Provide the [x, y] coordinate of the cell's center where the given text is located.  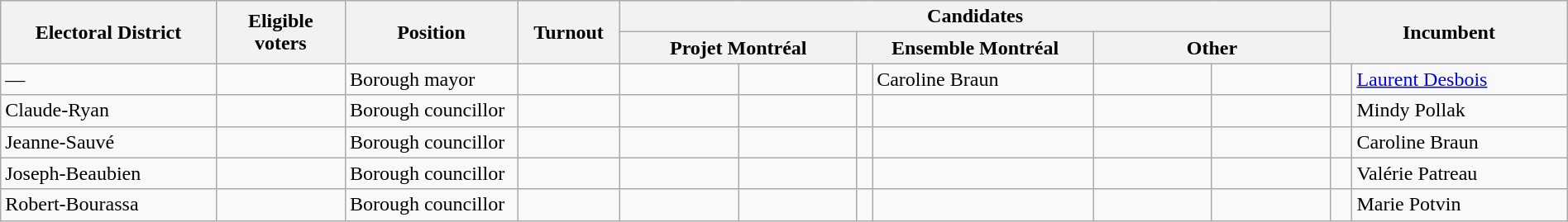
Position [431, 32]
Electoral District [108, 32]
Eligible voters [280, 32]
Claude-Ryan [108, 111]
Valérie Patreau [1460, 173]
Candidates [976, 17]
Laurent Desbois [1460, 79]
Turnout [569, 32]
Other [1212, 48]
Incumbent [1449, 32]
Joseph-Beaubien [108, 173]
Robert-Bourassa [108, 205]
Jeanne-Sauvé [108, 142]
Projet Montréal [739, 48]
Marie Potvin [1460, 205]
— [108, 79]
Mindy Pollak [1460, 111]
Ensemble Montréal [975, 48]
Borough mayor [431, 79]
